Return [x, y] of the center of cell containing provided text 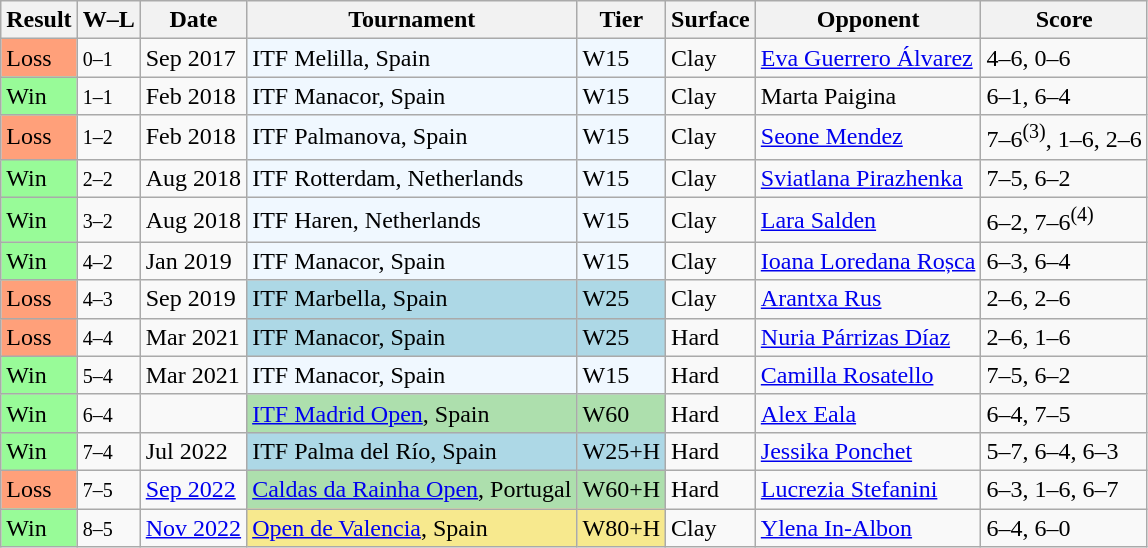
Tier [622, 20]
Jan 2019 [193, 261]
4–3 [108, 299]
8–5 [108, 528]
5–7, 6–4, 6–3 [1064, 451]
3–2 [108, 220]
Surface [711, 20]
Nuria Párrizas Díaz [868, 337]
Sviatlana Pirazhenka [868, 178]
ITF Madrid Open, Spain [412, 413]
2–6, 2–6 [1064, 299]
7–4 [108, 451]
ITF Palma del Río, Spain [412, 451]
1–2 [108, 138]
6–2, 7–6(4) [1064, 220]
Sep 2019 [193, 299]
2–2 [108, 178]
Date [193, 20]
Jul 2022 [193, 451]
ITF Melilla, Spain [412, 58]
7–5 [108, 489]
W25+H [622, 451]
Caldas da Rainha Open, Portugal [412, 489]
Lara Salden [868, 220]
Score [1064, 20]
W–L [108, 20]
Open de Valencia, Spain [412, 528]
Ylena In-Albon [868, 528]
ITF Rotterdam, Netherlands [412, 178]
Jessika Ponchet [868, 451]
2–6, 1–6 [1064, 337]
Sep 2022 [193, 489]
6–3, 6–4 [1064, 261]
Marta Paigina [868, 96]
W60 [622, 413]
Opponent [868, 20]
6–1, 6–4 [1064, 96]
Lucrezia Stefanini [868, 489]
Seone Mendez [868, 138]
4–4 [108, 337]
4–2 [108, 261]
ITF Palmanova, Spain [412, 138]
ITF Haren, Netherlands [412, 220]
Tournament [412, 20]
6–4, 6–0 [1064, 528]
6–4 [108, 413]
6–3, 1–6, 6–7 [1064, 489]
Result [39, 20]
Nov 2022 [193, 528]
ITF Marbella, Spain [412, 299]
5–4 [108, 375]
6–4, 7–5 [1064, 413]
1–1 [108, 96]
0–1 [108, 58]
4–6, 0–6 [1064, 58]
Alex Eala [868, 413]
Arantxa Rus [868, 299]
Camilla Rosatello [868, 375]
W60+H [622, 489]
Ioana Loredana Roșca [868, 261]
7–6(3), 1–6, 2–6 [1064, 138]
Sep 2017 [193, 58]
Eva Guerrero Álvarez [868, 58]
W80+H [622, 528]
